Detect which cell encompasses the target text, then output its [x, y] center coordinate. 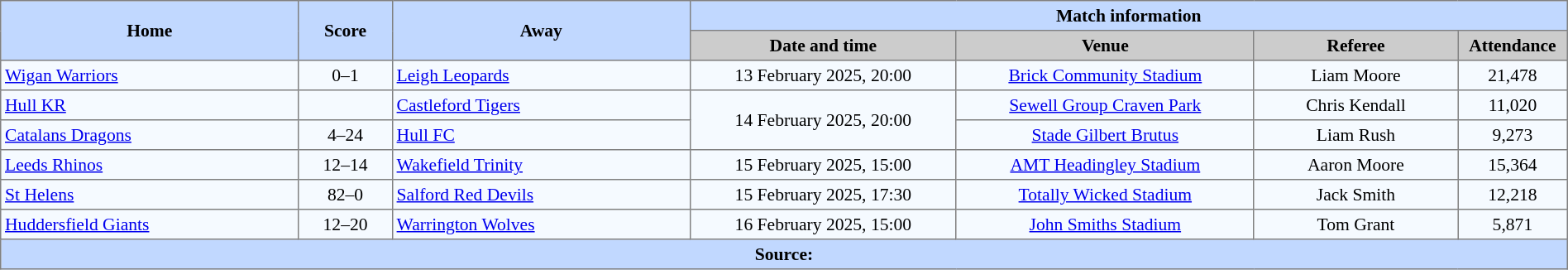
Leeds Rhinos [150, 165]
AMT Headingley Stadium [1105, 165]
Attendance [1513, 46]
Home [150, 31]
12,218 [1513, 195]
0–1 [346, 75]
5,871 [1513, 224]
Stade Gilbert Brutus [1105, 135]
11,020 [1513, 105]
Leigh Leopards [541, 75]
9,273 [1513, 135]
Date and time [823, 46]
Chris Kendall [1355, 105]
Hull KR [150, 105]
15 February 2025, 17:30 [823, 195]
Totally Wicked Stadium [1105, 195]
82–0 [346, 195]
Source: [784, 254]
12–14 [346, 165]
Sewell Group Craven Park [1105, 105]
Score [346, 31]
St Helens [150, 195]
15,364 [1513, 165]
21,478 [1513, 75]
Brick Community Stadium [1105, 75]
4–24 [346, 135]
Huddersfield Giants [150, 224]
Aaron Moore [1355, 165]
Match information [1128, 16]
16 February 2025, 15:00 [823, 224]
Jack Smith [1355, 195]
Castleford Tigers [541, 105]
John Smiths Stadium [1105, 224]
Away [541, 31]
Liam Moore [1355, 75]
Wakefield Trinity [541, 165]
12–20 [346, 224]
Wigan Warriors [150, 75]
Catalans Dragons [150, 135]
Salford Red Devils [541, 195]
Liam Rush [1355, 135]
Hull FC [541, 135]
Venue [1105, 46]
Tom Grant [1355, 224]
Warrington Wolves [541, 224]
15 February 2025, 15:00 [823, 165]
14 February 2025, 20:00 [823, 120]
Referee [1355, 46]
13 February 2025, 20:00 [823, 75]
